Output the [x, y] coordinate of the center of the cell containing the given text.  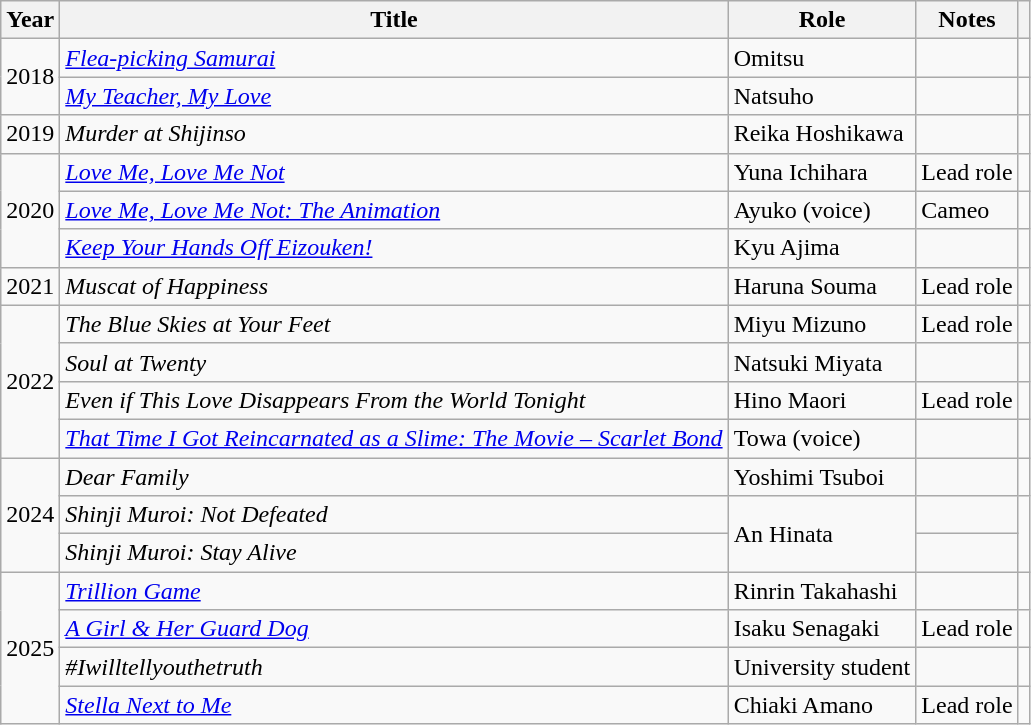
Murder at Shijinso [394, 134]
Omitsu [822, 58]
My Teacher, My Love [394, 96]
2019 [30, 134]
Muscat of Happiness [394, 286]
Haruna Souma [822, 286]
An Hinata [822, 534]
Shinji Muroi: Not Defeated [394, 515]
Reika Hoshikawa [822, 134]
Keep Your Hands Off Eizouken! [394, 248]
Flea-picking Samurai [394, 58]
Love Me, Love Me Not: The Animation [394, 210]
Natsuki Miyata [822, 362]
Natsuho [822, 96]
Love Me, Love Me Not [394, 172]
#Iwilltellyouthetruth [394, 667]
Soul at Twenty [394, 362]
That Time I Got Reincarnated as a Slime: The Movie – Scarlet Bond [394, 438]
Year [30, 20]
Cameo [967, 210]
Even if This Love Disappears From the World Tonight [394, 400]
Hino Maori [822, 400]
2025 [30, 648]
Chiaki Amano [822, 705]
2022 [30, 381]
Rinrin Takahashi [822, 591]
University student [822, 667]
Title [394, 20]
2018 [30, 77]
Dear Family [394, 477]
Kyu Ajima [822, 248]
Notes [967, 20]
Yuna Ichihara [822, 172]
2024 [30, 515]
Miyu Mizuno [822, 324]
Shinji Muroi: Stay Alive [394, 553]
The Blue Skies at Your Feet [394, 324]
2021 [30, 286]
A Girl & Her Guard Dog [394, 629]
Stella Next to Me [394, 705]
Trillion Game [394, 591]
Role [822, 20]
Isaku Senagaki [822, 629]
Yoshimi Tsuboi [822, 477]
Ayuko (voice) [822, 210]
2020 [30, 210]
Towa (voice) [822, 438]
